Identify which cell holds the provided text, then report its (X, Y) central coordinate. 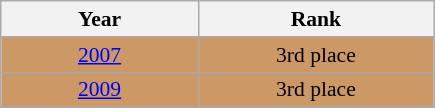
Year (100, 19)
2009 (100, 90)
2007 (100, 55)
Rank (316, 19)
